For the text-containing cell, return its midpoint in (X, Y) coordinate format. 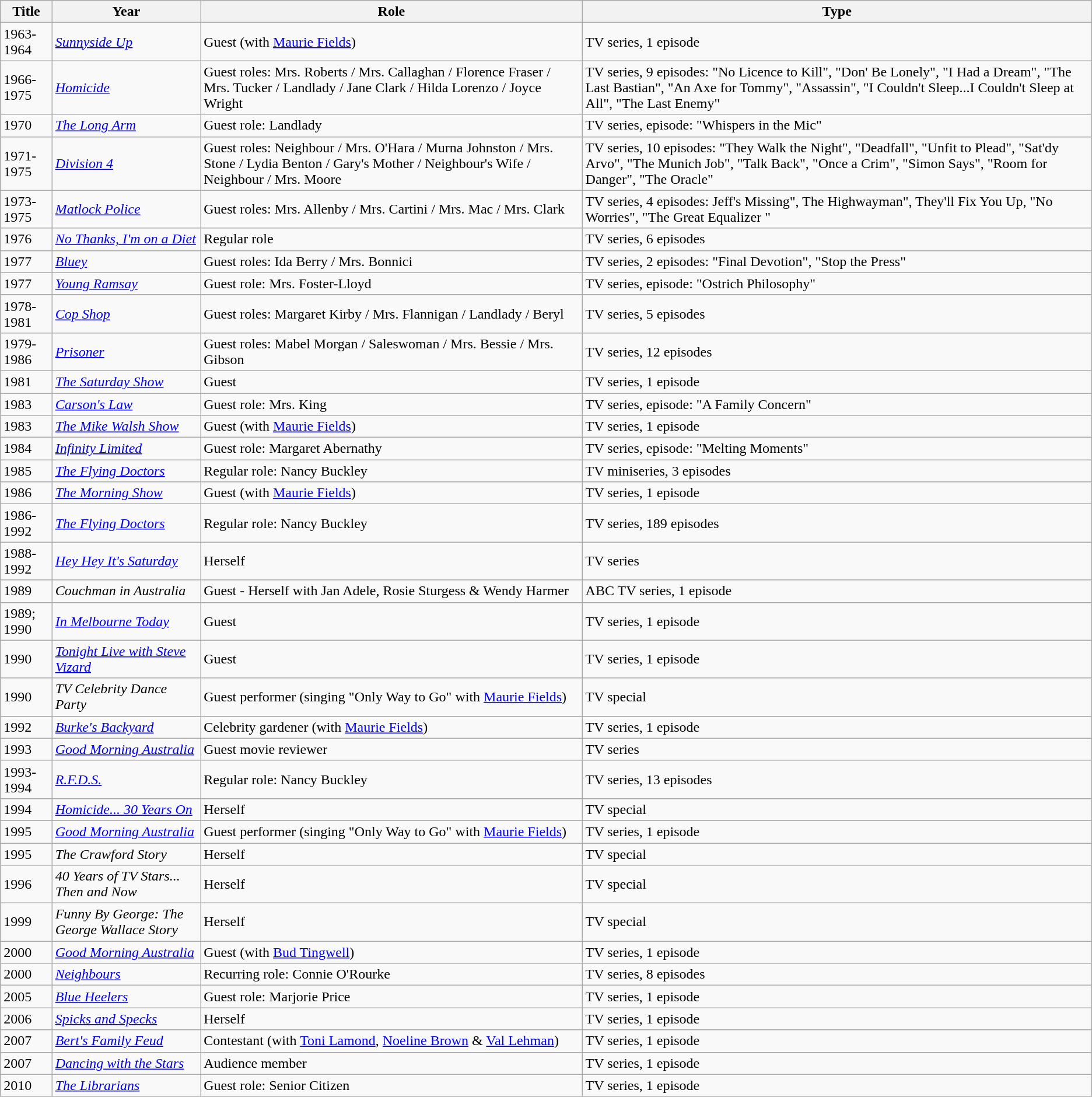
Guest roles: Ida Berry / Mrs. Bonnici (391, 261)
Blue Heelers (126, 997)
1986-1992 (26, 523)
Celebrity gardener (with Maurie Fields) (391, 727)
Title (26, 12)
Hey Hey It's Saturday (126, 561)
Regular role (391, 239)
Carson's Law (126, 404)
TV series, episode: "Whispers in the Mic" (836, 125)
Guest roles: Margaret Kirby / Mrs. Flannigan / Landlady / Beryl (391, 314)
R.F.D.S. (126, 780)
Contestant (with Toni Lamond, Noeline Brown & Val Lehman) (391, 1041)
1999 (26, 922)
1996 (26, 885)
Guest role: Senior Citizen (391, 1085)
Sunnyside Up (126, 42)
Guest (with Bud Tingwell) (391, 952)
1985 (26, 471)
Tonight Live with Steve Vizard (126, 659)
Guest role: Mrs. Foster-Lloyd (391, 284)
Couchman in Australia (126, 591)
ABC TV series, 1 episode (836, 591)
The Long Arm (126, 125)
The Crawford Story (126, 854)
The Mike Walsh Show (126, 427)
1979-1986 (26, 351)
40 Years of TV Stars... Then and Now (126, 885)
1971-1975 (26, 163)
The Morning Show (126, 493)
2010 (26, 1085)
TV series, episode: "Ostrich Philosophy" (836, 284)
TV series, episode: "A Family Concern" (836, 404)
In Melbourne Today (126, 621)
TV series, 13 episodes (836, 780)
Guest - Herself with Jan Adele, Rosie Sturgess & Wendy Harmer (391, 591)
Neighbours (126, 974)
Young Ramsay (126, 284)
2006 (26, 1019)
1973-1975 (26, 209)
Bluey (126, 261)
Guest roles: Neighbour / Mrs. O'Hara / Murna Johnston / Mrs. Stone / Lydia Benton / Gary's Mother / Neighbour's Wife / Neighbour / Mrs. Moore (391, 163)
No Thanks, I'm on a Diet (126, 239)
Guest role: Marjorie Price (391, 997)
TV series, 2 episodes: "Final Devotion", "Stop the Press" (836, 261)
Dancing with the Stars (126, 1063)
1989; 1990 (26, 621)
Audience member (391, 1063)
1963-1964 (26, 42)
1978-1981 (26, 314)
Guest roles: Mrs. Roberts / Mrs. Callaghan / Florence Fraser / Mrs. Tucker / Landlady / Jane Clark / Hilda Lorenzo / Joyce Wright (391, 88)
TV series, 8 episodes (836, 974)
Guest roles: Mabel Morgan / Saleswoman / Mrs. Bessie / Mrs. Gibson (391, 351)
TV miniseries, 3 episodes (836, 471)
Homicide (126, 88)
1993 (26, 749)
Funny By George: The George Wallace Story (126, 922)
Homicide... 30 Years On (126, 809)
Cop Shop (126, 314)
1989 (26, 591)
1988-1992 (26, 561)
1966-1975 (26, 88)
The Saturday Show (126, 382)
2005 (26, 997)
TV series, 5 episodes (836, 314)
1986 (26, 493)
TV series, 4 episodes: Jeff's Missing", The Highwayman", They'll Fix You Up, "No Worries", "The Great Equalizer " (836, 209)
1976 (26, 239)
The Librarians (126, 1085)
1981 (26, 382)
Spicks and Specks (126, 1019)
1984 (26, 449)
Guest roles: Mrs. Allenby / Mrs. Cartini / Mrs. Mac / Mrs. Clark (391, 209)
TV series, 6 episodes (836, 239)
Bert's Family Feud (126, 1041)
TV series, episode: "Melting Moments" (836, 449)
1970 (26, 125)
Matlock Police (126, 209)
Year (126, 12)
Infinity Limited (126, 449)
1993-1994 (26, 780)
Prisoner (126, 351)
Guest role: Mrs. King (391, 404)
1992 (26, 727)
TV series, 189 episodes (836, 523)
Role (391, 12)
Guest role: Margaret Abernathy (391, 449)
TV series, 12 episodes (836, 351)
Guest role: Landlady (391, 125)
Recurring role: Connie O'Rourke (391, 974)
Type (836, 12)
Burke's Backyard (126, 727)
Division 4 (126, 163)
TV Celebrity Dance Party (126, 697)
1994 (26, 809)
Guest movie reviewer (391, 749)
